Provide the (x, y) coordinate of the cell's center where the given text is located.  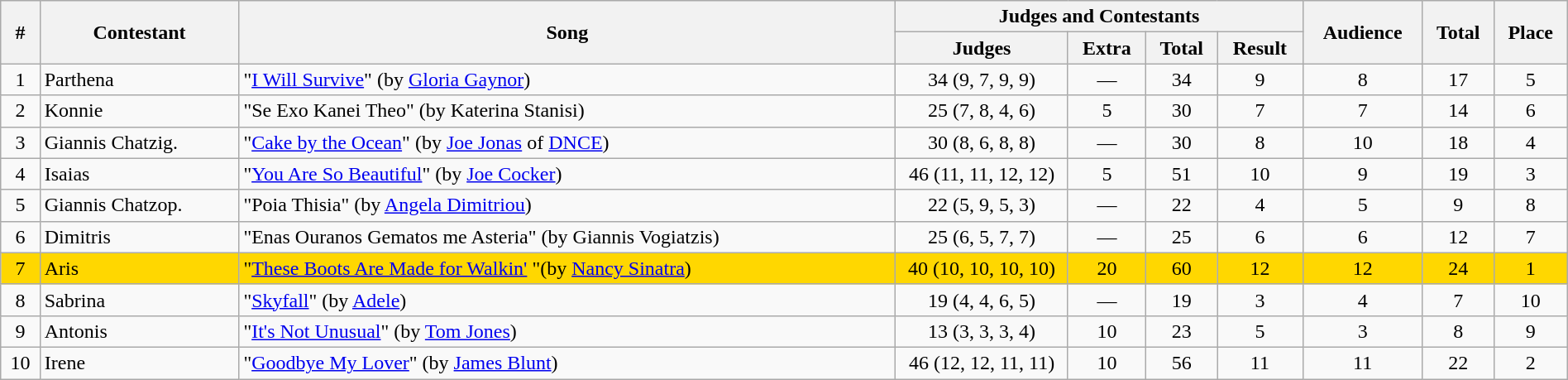
22 (5, 9, 5, 3) (982, 205)
# (20, 32)
Dimitris (139, 237)
13 (3, 3, 3, 4) (982, 331)
30 (8, 6, 8, 8) (982, 142)
"I Will Survive" (by Gloria Gaynor) (567, 79)
46 (12, 12, 11, 11) (982, 363)
"Goodbye My Lover" (by James Blunt) (567, 363)
Aris (139, 268)
"Se Exo Kanei Theo" (by Katerina Stanisi) (567, 111)
Irene (139, 363)
19 (4, 4, 6, 5) (982, 300)
Judges and Contestants (1099, 17)
25 (7, 8, 4, 6) (982, 111)
Song (567, 32)
17 (1458, 79)
Giannis Chatzop. (139, 205)
"Skyfall" (by Adele) (567, 300)
46 (11, 11, 12, 12) (982, 174)
14 (1458, 111)
56 (1182, 363)
"Poia Thisia" (by Angela Dimitriou) (567, 205)
Giannis Chatzig. (139, 142)
Isaias (139, 174)
25 (6, 5, 7, 7) (982, 237)
Sabrina (139, 300)
Extra (1107, 48)
60 (1182, 268)
25 (1182, 237)
Parthena (139, 79)
24 (1458, 268)
Contestant (139, 32)
18 (1458, 142)
Place (1530, 32)
Antonis (139, 331)
34 (9, 7, 9, 9) (982, 79)
"Cake by the Ocean" (by Joe Jonas of DNCE) (567, 142)
Audience (1363, 32)
Judges (982, 48)
Result (1260, 48)
23 (1182, 331)
"It's Not Unusual" (by Tom Jones) (567, 331)
40 (10, 10, 10, 10) (982, 268)
"These Boots Are Made for Walkin' "(by Nancy Sinatra) (567, 268)
Konnie (139, 111)
51 (1182, 174)
20 (1107, 268)
"You Are So Beautiful" (by Joe Cocker) (567, 174)
"Enas Ouranos Gematos me Asteria" (by Giannis Vogiatzis) (567, 237)
34 (1182, 79)
